Detect which cell encompasses the target text, then output its (x, y) center coordinate. 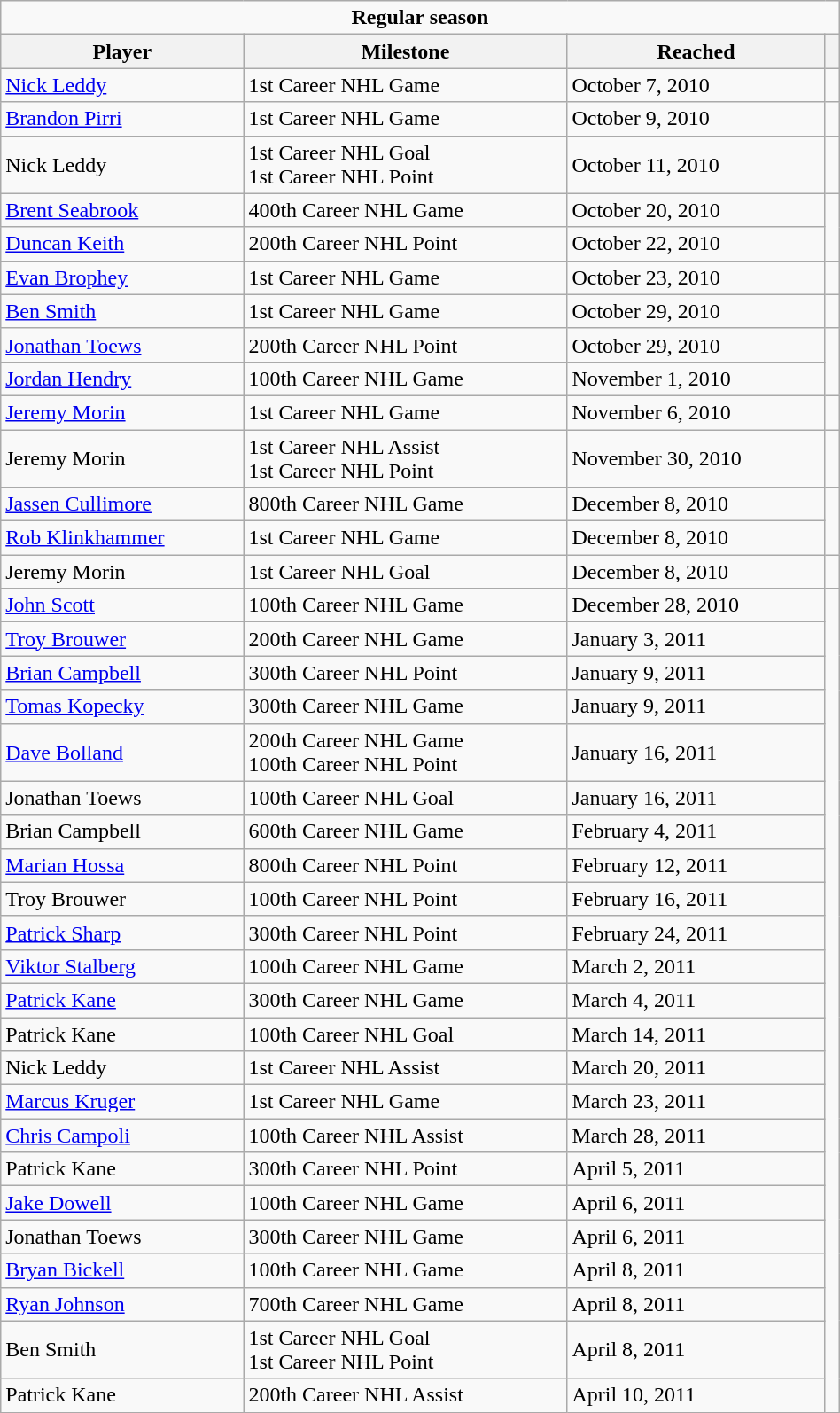
October 11, 2010 (696, 165)
Rob Klinkhammer (122, 538)
John Scott (122, 605)
400th Career NHL Game (406, 210)
February 4, 2011 (696, 831)
October 23, 2010 (696, 277)
600th Career NHL Game (406, 831)
1st Career NHL Assist (406, 1068)
March 4, 2011 (696, 1000)
Marcus Kruger (122, 1102)
January 3, 2011 (696, 639)
Milestone (406, 51)
1st Career NHL Goal (406, 572)
1st Career NHL Assist1st Career NHL Point (406, 457)
October 7, 2010 (696, 85)
Viktor Stalberg (122, 966)
April 5, 2011 (696, 1169)
700th Career NHL Game (406, 1304)
November 6, 2010 (696, 412)
Brandon Pirri (122, 119)
200th Career NHL Game100th Career NHL Point (406, 752)
Jassen Cullimore (122, 504)
800th Career NHL Game (406, 504)
Patrick Sharp (122, 933)
200th Career NHL Game (406, 639)
Player (122, 51)
March 20, 2011 (696, 1068)
November 30, 2010 (696, 457)
Chris Campoli (122, 1136)
April 10, 2011 (696, 1395)
Regular season (420, 18)
October 22, 2010 (696, 244)
October 20, 2010 (696, 210)
March 14, 2011 (696, 1034)
October 9, 2010 (696, 119)
Tomas Kopecky (122, 706)
Duncan Keith (122, 244)
Reached (696, 51)
Jordan Hendry (122, 379)
Ryan Johnson (122, 1304)
100th Career NHL Point (406, 899)
100th Career NHL Assist (406, 1136)
December 28, 2010 (696, 605)
200th Career NHL Assist (406, 1395)
February 12, 2011 (696, 865)
February 16, 2011 (696, 899)
Bryan Bickell (122, 1270)
November 1, 2010 (696, 379)
Evan Brophey (122, 277)
February 24, 2011 (696, 933)
Marian Hossa (122, 865)
Brent Seabrook (122, 210)
March 28, 2011 (696, 1136)
Dave Bolland (122, 752)
March 23, 2011 (696, 1102)
800th Career NHL Point (406, 865)
Jake Dowell (122, 1203)
March 2, 2011 (696, 966)
